Locate the cell with the specified text and output its [x, y] center coordinate. 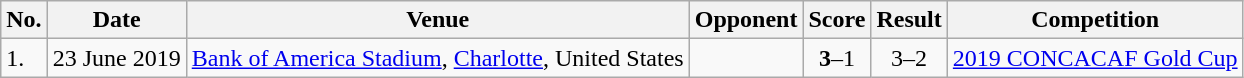
Opponent [746, 20]
Venue [438, 20]
23 June 2019 [116, 58]
Score [837, 20]
1. [24, 58]
3–2 [909, 58]
Result [909, 20]
3–1 [837, 58]
Date [116, 20]
Competition [1095, 20]
No. [24, 20]
2019 CONCACAF Gold Cup [1095, 58]
Bank of America Stadium, Charlotte, United States [438, 58]
